For the text-containing cell, return its midpoint in [X, Y] coordinate format. 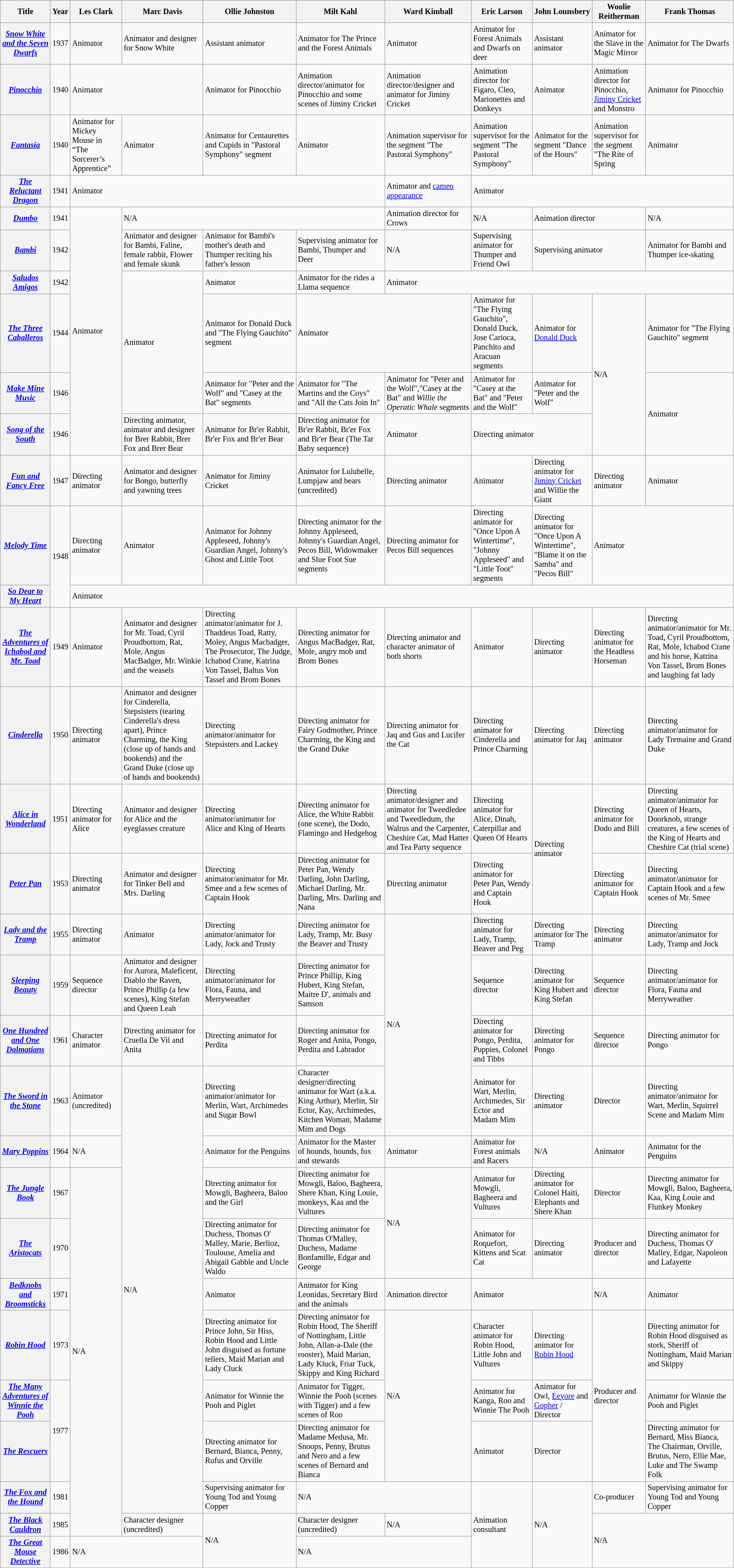
Animator for The Dwarfs [690, 43]
Character animator [96, 1040]
Animator for "Peter and the Wolf" and "Casey at the Bat" segments [250, 393]
Directing animator for the Johnny Appleseed, Johnny's Guardian Angel, Pecos Bill, Widowmaker and Slue Foot Sue segments [341, 545]
Supervising animator [589, 250]
Directing animator/animator for Wart, Merlin, Squirrel Scene and Madam Mim [690, 1101]
1947 [60, 481]
Character designer/directing animator for Wart (a.k.a. King Arthur), Merlin, Sir Ector, Kay, Archimedes, Kitchen Woman, Madame Mim and Dogs [341, 1101]
Directing animator for Bernard, Bianca, Penny, Rufus and Orville [250, 1451]
Les Clark [96, 11]
1937 [60, 43]
Woolie Reitherman [619, 11]
Directing animator for "Once Upon A Wintertime", "Blame it on the Samba" and "Pecos Bill" [562, 545]
Animator for Wart, Merlin, Archimedes, Sir Ector and Madam Mim [502, 1101]
Directing animator for Cruella De Vil and Anita [162, 1040]
Directing animator for Jiminy Cricket and Willie the Giant [562, 481]
Make Mine Music [25, 393]
Directing animator for Prince Phillip, King Hubert, King Stefan, Maitre D', animals and Samson [341, 985]
1973 [60, 1345]
Robin Hood [25, 1345]
Directing animator for Duchess, Thomas O' Malley, Marie, Berlioz, Toulouse, Amelia and Abigail Gabble and Uncle Waldo [250, 1248]
Directing animator for Colonel Haiti, Elephants and Shere Khan [562, 1193]
Directing animator for Peter Pan, Wendy and Captain Hook [502, 883]
Directing animator for Mowgli, Baloo, Bagheera, Kaa, King Louie and Flunkey Monkey [690, 1193]
Animator for Jiminy Cricket [250, 481]
Animator for "Casey at the Bat" and "Peter and the Wolf" [502, 393]
1948 [60, 557]
Supervising animator for Bambi, Thumper and Deer [341, 250]
Directing animator for Lady, Tramp, Mr. Busy the Beaver and Trusty [341, 934]
Animation director for Crows [428, 218]
Animator for Forest animals and Racers [502, 1152]
Ollie Johnston [250, 11]
Eric Larson [502, 11]
Animation consultant [502, 1524]
Animator and designer for Snow White [162, 43]
Directing animator/animator for Lady, Jock and Trusty [250, 934]
Character animator for Robin Hood, Little John and Vultures [502, 1345]
Animator for "The Flying Gauchito", Donald Duck, Jose Carioca, Panchito and Aracuan segments [502, 333]
Animator and designer for Bongo, butterfly and yawning trees [162, 481]
Directing animator/animator for Lady Tremaine and Grand Duke [690, 735]
Directing animator for Captain Hook [619, 883]
Bambi [25, 250]
Directing animator for "Once Upon A Wintertime", "Johnny Appleseed" and "Little Toot" segments [502, 545]
1986 [60, 1552]
1955 [60, 934]
Animation supervisor for the segment "The Rite of Spring [619, 145]
The Rescuers [25, 1451]
Dumbo [25, 218]
Directing animator for Madame Medusa, Mr. Snoops, Penny, Brutus and Nero and a few scenes of Bernard and Bianca [341, 1451]
The Reluctant Dragon [25, 191]
Directing animator, animator and designer for Brer Rabbit, Brer Fox and Brer Bear [162, 434]
1949 [60, 647]
Directing animator for Dodo and Bill [619, 819]
Supervising animator for Thumper and Friend Owl [502, 250]
Directing animator for The Tramp [562, 934]
Animation director/designer and animator for Jiminy Cricket [428, 90]
Animator for the Master of hounds, hounds, fox and stewards [341, 1152]
Snow White and the Seven Dwarfs [25, 43]
Directing animator for Thomas O'Malley, Duchess, Madame Bonfamille, Edgar and George [341, 1248]
Animator for the segment "Dance of the Hours" [562, 145]
Peter Pan [25, 883]
Directing animator for Robin Hood [562, 1345]
Directing animator and character animator of both shorts [428, 647]
Animator for Donald Duck and "The Flying Gauchito" segment [250, 333]
1977 [60, 1430]
Melody Time [25, 545]
Animation director for Figaro, Cleo, Marionettes and Donkeys [502, 90]
1944 [60, 333]
Animator for Johnny Appleseed, Johnny's Guardian Angel, Johnny's Ghost and Little Toot [250, 545]
Animator for Owl, Eeyore and Gopher / Director [562, 1400]
Animator and designer for Mr. Toad, Cyril Proudbottom, Rat, Mole, Angus MacBadger, Mr. Winkie and the weasels [162, 647]
Directing animator for Pecos Bill sequences [428, 545]
Title [25, 11]
Co-producer [619, 1497]
1953 [60, 883]
Mary Poppins [25, 1152]
Animator and designer for Bambi, Faline, female rabbit, Flower and female skunk [162, 250]
Directing animator for Jaq [562, 735]
Song of the South [25, 434]
1951 [60, 819]
The Many Adventures of Winnie the Pooh [25, 1400]
Ward Kimball [428, 11]
1985 [60, 1525]
Bedknobs and Broomsticks [25, 1294]
Animator (uncredited) [96, 1101]
Animator for The Prince and the Forest Animals [341, 43]
Animator for Donald Duck [562, 333]
Animator for "The Flying Gauchito" segment [690, 333]
Lady and the Tramp [25, 934]
Directing animator for Alice [96, 819]
Animator for the Slave in the Magic Mirror [619, 43]
Directing animator/animator for Stepsisters and Lackey [250, 735]
Directing animator for Perdita [250, 1040]
Directing animator for Angus MacBadger, Rat, Mole, angry mob and Brom Bones [341, 647]
The Three Caballeros [25, 333]
Directing animator/animator for Flora, Fauna and Merryweather [690, 985]
Animator and designer for Alice and the eyeglasses creature [162, 819]
Directing animator/animator for Alice and King of Hearts [250, 819]
Animator for Mowgli, Bagheera and Vultures [502, 1193]
Directing animator for the Headless Horseman [619, 647]
1970 [60, 1248]
Directing animator for King Hubert and King Stefan [562, 985]
Directing animator for Prince John, Sir Hiss, Robin Hood and Little John disguised as fortune tellers, Maid Marian and Lady Cluck [250, 1345]
1964 [60, 1152]
One Hundred and One Dalmatians [25, 1040]
Directing animator for Bernard, Miss Bianca, The Chairman, Orville, Brutus, Nero, Ellie Mae, Luke and The Swamp Folk [690, 1451]
Animator for Kanga, Roo and Winnie The Pooh [502, 1400]
The Sword in the Stone [25, 1101]
Animator and designer for Tinker Bell and Mrs. Darling [162, 883]
Directing animator/designer and animator for Tweedledee and Tweedledum, the Walrus and the Carpenter, Cheshire Cat, Mad Hatter and Tea Party sequence [428, 819]
Animator for Roquefort, Kittens and Scat Cat [502, 1248]
Marc Davis [162, 11]
The Black Cauldron [25, 1525]
So Dear to My Heart [25, 596]
Pinocchio [25, 90]
Directing animator for Pongo, Perdita, Puppies, Colonel and Tibbs [502, 1040]
Alice in Wonderland [25, 819]
Directing animator for Jaq and Gus and Lucifer the Cat [428, 735]
Animator and designer for Aurora, Maleficent, Diablo the Raven, Prince Phillip (a few scenes), King Stefan and Queen Leah [162, 985]
Directing animator for Fairy Godmother, Prince Charming, the King and the Grand Duke [341, 735]
Sleeping Beauty [25, 985]
Directing animator for Robin Hood disguised as stork, Sheriff of Nottingham, Maid Marian and Skippy [690, 1345]
Fun and Fancy Free [25, 481]
1950 [60, 735]
Animator for Br'er Rabbit, Br'er Fox and Br'er Bear [250, 434]
Animator for Mickey Mouse in “The Sorcerer’s Apprentice” [96, 145]
Directing animator/animator for Flora, Fauna, and Merryweather [250, 985]
The Adventures of Ichabod and Mr. Toad [25, 647]
Directing animator for Cinderella and Prince Charming [502, 735]
1981 [60, 1497]
Year [60, 11]
Directing animator for Mowgli, Baloo, Bagheera, Shere Khan, King Louie, monkeys, Kaa and the Vultures [341, 1193]
Animator for King Leonidas, Secretary Bird and the animals [341, 1294]
Animator for Tigger, Winnie the Pooh (scenes with Tigger) and a few scenes of Roo [341, 1400]
Animator for Bambi and Thumper ice-skating [690, 250]
Directing animator/animator for Queen of Hearts, Doorknob, strange creatures, a few scenes of the King of Hearts and Cheshire Cat (trial scene) [690, 819]
Animator for the rides a Llama sequence [341, 282]
Frank Thomas [690, 11]
The Aristocats [25, 1248]
Animator for Forest Animals and Dwarfs on deer [502, 43]
Animator for Bambi's mother's death and Thumper reciting his father's lesson [250, 250]
Animation director for Pinocchio, Jiminy Cricket and Monstro [619, 90]
Fantasia [25, 145]
Animator for "Peter and the Wolf" [562, 393]
Directing animator/animator for Mr. Smee and a few scenes of Captain Hook [250, 883]
Directing animator/animator for Captain Hook and a few scenes of Mr. Smee [690, 883]
1967 [60, 1193]
Directing animator for Roger and Anita, Pongo, Perdita and Labrador [341, 1040]
Animator for Centaurettes and Cupids in "Pastoral Symphony" segment [250, 145]
Directing animator for Duchess, Thomas O' Malley, Edgar, Napoleon and Lafayette [690, 1248]
Animator for "The Martins and the Coys" and "All the Cats Join In" [341, 393]
Directing animator/animator for Lady, Tramp and Jock [690, 934]
1961 [60, 1040]
The Jungle Book [25, 1193]
The Great Mouse Detective [25, 1552]
Directing animator for Br'er Rabbit, Br'er Fox and Br'er Bear (The Tar Baby sequence) [341, 434]
Animator for Lulubelle, Lumpjaw and bears (uncredited) [341, 481]
1971 [60, 1294]
1963 [60, 1101]
Saludos Amigos [25, 282]
Animation director/animator for Pinocchio and some scenes of Jiminy Cricket [341, 90]
The Fox and the Hound [25, 1497]
Directing animator for Mowgli, Bagheera, Baloo and the Girl [250, 1193]
Milt Kahl [341, 11]
Directing animator/animator for Merlin, Wart, Archimedes and Sugar Bowl [250, 1101]
1959 [60, 985]
John Lounsbery [562, 11]
Animator for "Peter and the Wolf","Casey at the Bat" and Willie the Operatic Whale segments [428, 393]
Directing animator for Alice, Dinah, Caterpillar and Queen Of Hearts [502, 819]
Directing animator for Peter Pan, Wendy Darling, John Darling, Michael Darling, Mr. Darling, Mrs. Darling and Nana [341, 883]
Directing animator for Lady, Tramp, Beaver and Peg [502, 934]
Cinderella [25, 735]
Directing animator for Alice, the White Rabbit (one scene), the Dodo, Flamingo and Hedgehog [341, 819]
Animator and cameo appearance [428, 191]
